Determine the [X, Y] coordinate at the center of the cell enclosing the given text.  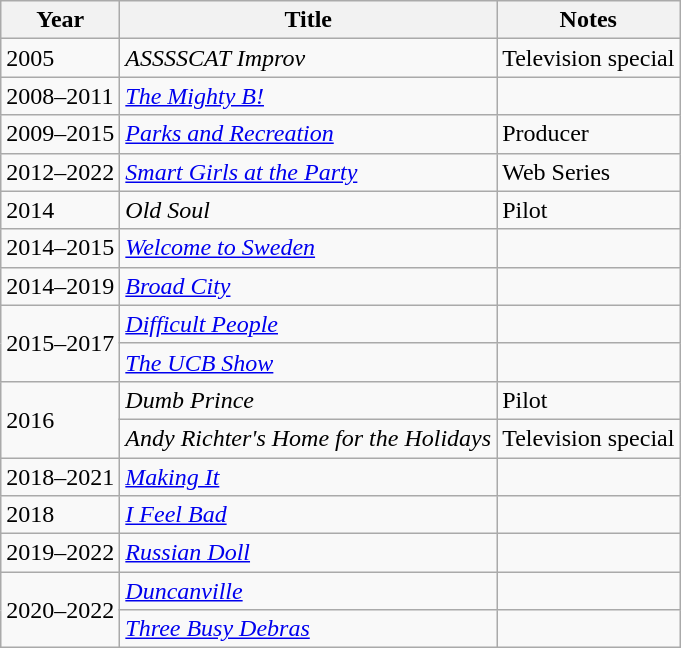
2005 [60, 58]
2008–2011 [60, 96]
I Feel Bad [308, 515]
2009–2015 [60, 134]
2014 [60, 210]
Producer [588, 134]
Title [308, 20]
Old Soul [308, 210]
Notes [588, 20]
Broad City [308, 286]
Making It [308, 477]
Difficult People [308, 324]
Welcome to Sweden [308, 248]
ASSSSCAT Improv [308, 58]
2018–2021 [60, 477]
The UCB Show [308, 362]
2018 [60, 515]
2019–2022 [60, 553]
Duncanville [308, 591]
2020–2022 [60, 610]
The Mighty B! [308, 96]
Andy Richter's Home for the Holidays [308, 438]
Smart Girls at the Party [308, 172]
Three Busy Debras [308, 629]
Parks and Recreation [308, 134]
Russian Doll [308, 553]
Dumb Prince [308, 400]
2014–2019 [60, 286]
2015–2017 [60, 343]
Year [60, 20]
2014–2015 [60, 248]
2012–2022 [60, 172]
Web Series [588, 172]
2016 [60, 419]
